Pinpoint the cell where the given text exists, returning its [x, y] midpoint coordinate. 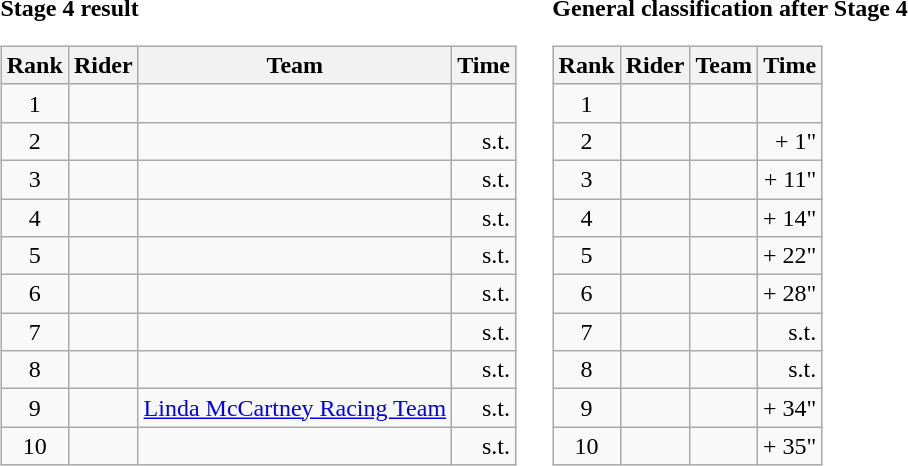
+ 22" [789, 256]
+ 1" [789, 141]
+ 28" [789, 294]
+ 11" [789, 179]
Linda McCartney Racing Team [295, 408]
+ 35" [789, 446]
+ 34" [789, 408]
+ 14" [789, 217]
